Provide the (x, y) coordinate of the cell's center where the given text is located.  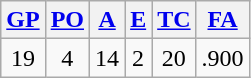
2 (138, 58)
4 (67, 58)
A (108, 20)
PO (67, 20)
GP (23, 20)
20 (174, 58)
FA (222, 20)
TC (174, 20)
19 (23, 58)
14 (108, 58)
E (138, 20)
.900 (222, 58)
